Detect which cell encompasses the target text, then output its (X, Y) center coordinate. 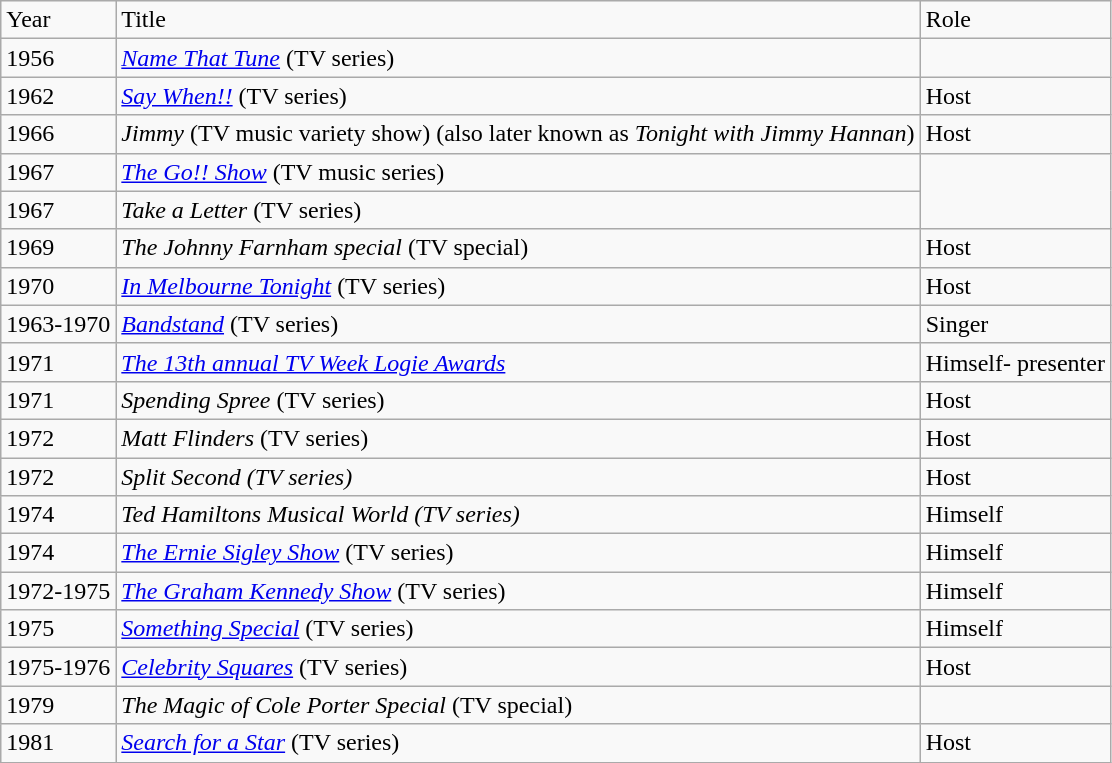
Himself- presenter (1015, 362)
Spending Spree (TV series) (518, 400)
1979 (58, 705)
The Johnny Farnham special (TV special) (518, 248)
Jimmy (TV music variety show) (also later known as Tonight with Jimmy Hannan) (518, 134)
Something Special (TV series) (518, 629)
The Graham Kennedy Show (TV series) (518, 591)
1972-1975 (58, 591)
The Magic of Cole Porter Special (TV special) (518, 705)
Ted Hamiltons Musical World (TV series) (518, 515)
The 13th annual TV Week Logie Awards (518, 362)
Title (518, 20)
1966 (58, 134)
1963-1970 (58, 324)
Role (1015, 20)
Celebrity Squares (TV series) (518, 667)
Bandstand (TV series) (518, 324)
1962 (58, 96)
Search for a Star (TV series) (518, 743)
1969 (58, 248)
1970 (58, 286)
The Ernie Sigley Show (TV series) (518, 553)
1981 (58, 743)
1975-1976 (58, 667)
Singer (1015, 324)
In Melbourne Tonight (TV series) (518, 286)
1956 (58, 58)
Say When!! (TV series) (518, 96)
Take a Letter (TV series) (518, 210)
1975 (58, 629)
Name That Tune (TV series) (518, 58)
Matt Flinders (TV series) (518, 438)
Split Second (TV series) (518, 477)
The Go!! Show (TV music series) (518, 172)
Year (58, 20)
